Identify which cell holds the provided text, then report its [x, y] central coordinate. 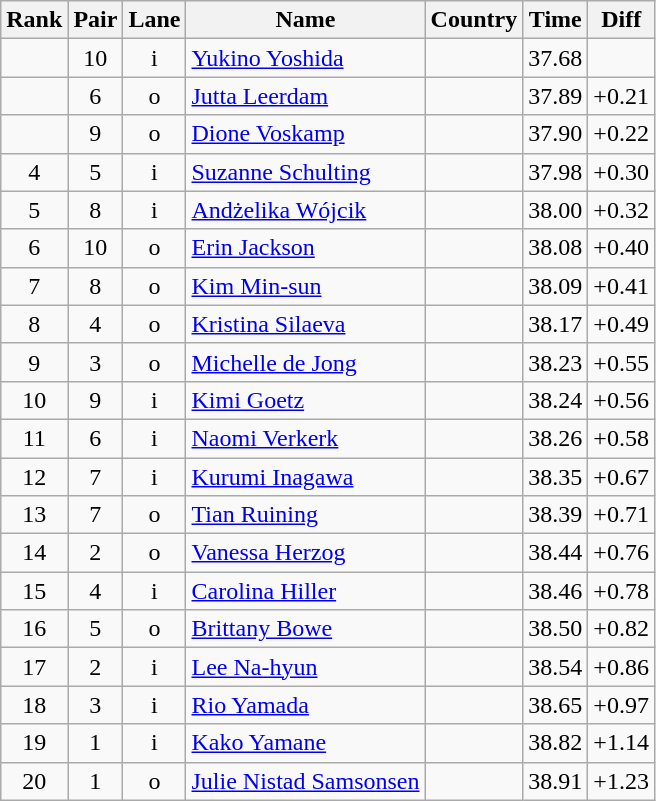
Pair [96, 20]
13 [34, 515]
Diff [622, 20]
38.46 [556, 591]
+0.32 [622, 210]
Brittany Bowe [306, 629]
+0.67 [622, 477]
Suzanne Schulting [306, 172]
+0.30 [622, 172]
Kimi Goetz [306, 400]
37.98 [556, 172]
Andżelika Wójcik [306, 210]
Naomi Verkerk [306, 438]
19 [34, 743]
Erin Jackson [306, 248]
37.68 [556, 58]
Rank [34, 20]
Kristina Silaeva [306, 324]
38.65 [556, 705]
Lane [154, 20]
Name [306, 20]
Jutta Leerdam [306, 96]
+0.71 [622, 515]
Country [474, 20]
+0.22 [622, 134]
Rio Yamada [306, 705]
+0.49 [622, 324]
Time [556, 20]
38.26 [556, 438]
11 [34, 438]
12 [34, 477]
+0.76 [622, 553]
38.09 [556, 286]
38.50 [556, 629]
+0.40 [622, 248]
38.39 [556, 515]
Kim Min-sun [306, 286]
38.54 [556, 667]
38.91 [556, 781]
Vanessa Herzog [306, 553]
Lee Na-hyun [306, 667]
16 [34, 629]
+0.86 [622, 667]
+0.97 [622, 705]
18 [34, 705]
+1.23 [622, 781]
38.82 [556, 743]
Tian Ruining [306, 515]
Kako Yamane [306, 743]
+0.56 [622, 400]
37.90 [556, 134]
20 [34, 781]
+0.78 [622, 591]
15 [34, 591]
Yukino Yoshida [306, 58]
Kurumi Inagawa [306, 477]
38.08 [556, 248]
Michelle de Jong [306, 362]
38.24 [556, 400]
+0.58 [622, 438]
17 [34, 667]
+1.14 [622, 743]
Carolina Hiller [306, 591]
+0.55 [622, 362]
+0.41 [622, 286]
+0.21 [622, 96]
Julie Nistad Samsonsen [306, 781]
38.44 [556, 553]
38.00 [556, 210]
38.17 [556, 324]
37.89 [556, 96]
+0.82 [622, 629]
38.35 [556, 477]
Dione Voskamp [306, 134]
14 [34, 553]
38.23 [556, 362]
